Find where the given text appears and provide that cell's center as [X, Y] coordinate. 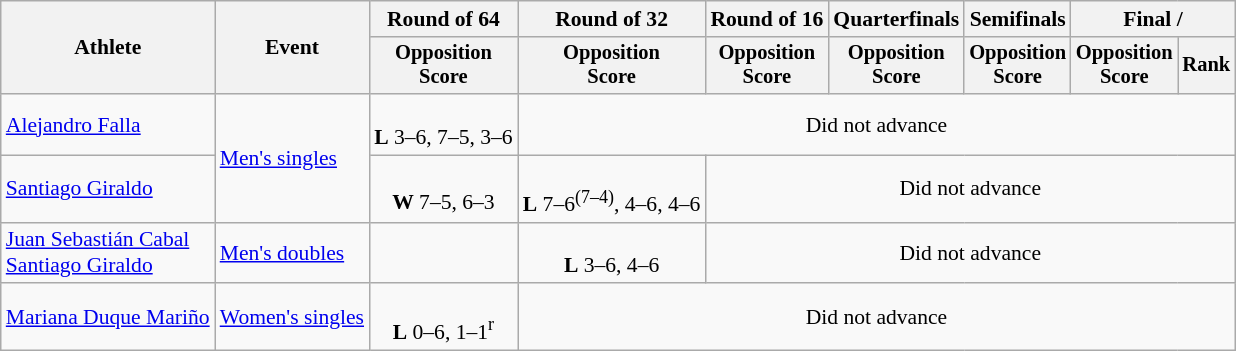
Athlete [108, 48]
Alejandro Falla [108, 124]
W 7–5, 6–3 [444, 190]
Round of 64 [444, 19]
Semifinals [1018, 19]
Men's doubles [292, 252]
Rank [1207, 66]
Women's singles [292, 318]
Men's singles [292, 158]
Event [292, 48]
L 3–6, 4–6 [612, 252]
Quarterfinals [896, 19]
Round of 16 [766, 19]
Final / [1153, 19]
Santiago Giraldo [108, 190]
Juan Sebastián CabalSantiago Giraldo [108, 252]
L 3–6, 7–5, 3–6 [444, 124]
Mariana Duque Mariño [108, 318]
L 0–6, 1–1r [444, 318]
L 7–6(7–4), 4–6, 4–6 [612, 190]
Round of 32 [612, 19]
